Extract the [X, Y] coordinate from the center of the cell holding the provided text.  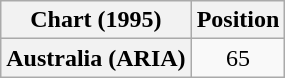
Australia (ARIA) [96, 58]
Position [238, 20]
Chart (1995) [96, 20]
65 [238, 58]
